For the text-containing cell, return its midpoint in (x, y) coordinate format. 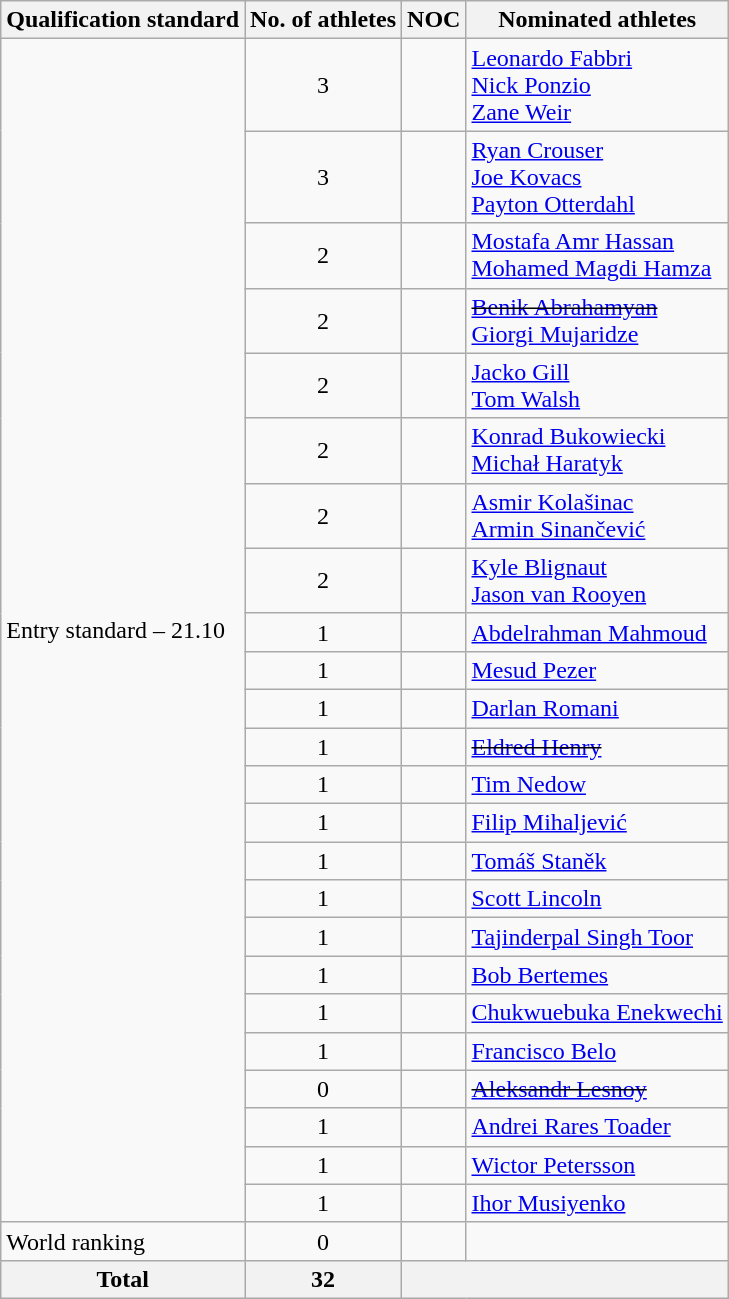
Andrei Rares Toader (597, 1127)
Ihor Musiyenko (597, 1203)
Nominated athletes (597, 20)
Entry standard – 21.10 (123, 631)
Scott Lincoln (597, 899)
Darlan Romani (597, 708)
Wictor Petersson (597, 1165)
Kyle BlignautJason van Rooyen (597, 580)
Leonardo Fabbri Nick Ponzio Zane Weir (597, 85)
Konrad BukowieckiMichał Haratyk (597, 450)
Bob Bertemes (597, 975)
Eldred Henry (597, 747)
Mesud Pezer (597, 670)
Francisco Belo (597, 1051)
Filip Mihaljević (597, 823)
32 (324, 1279)
Mostafa Amr Hassan Mohamed Magdi Hamza (597, 256)
Benik AbrahamyanGiorgi Mujaridze (597, 320)
NOC (434, 20)
Tajinderpal Singh Toor (597, 937)
Ryan CrouserJoe KovacsPayton Otterdahl (597, 177)
Aleksandr Lesnoy (597, 1089)
No. of athletes (324, 20)
Tomáš Staněk (597, 861)
Abdelrahman Mahmoud (597, 632)
Tim Nedow (597, 785)
Qualification standard (123, 20)
World ranking (123, 1241)
Chukwuebuka Enekwechi (597, 1013)
Jacko GillTom Walsh (597, 386)
Asmir KolašinacArmin Sinančević (597, 516)
Total (123, 1279)
